Scan for the cell matching the given text and deliver its [x, y] coordinate at center. 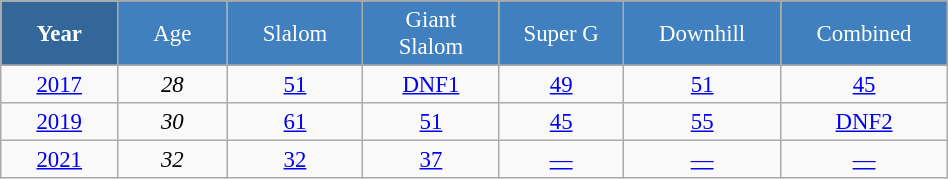
Combined [864, 34]
DNF2 [864, 122]
61 [295, 122]
49 [562, 85]
2021 [60, 160]
Slalom [295, 34]
30 [172, 122]
2019 [60, 122]
GiantSlalom [431, 34]
Downhill [702, 34]
2017 [60, 85]
Year [60, 34]
55 [702, 122]
Age [172, 34]
DNF1 [431, 85]
Super G [562, 34]
28 [172, 85]
37 [431, 160]
